Pinpoint the cell where the given text exists, returning its [x, y] midpoint coordinate. 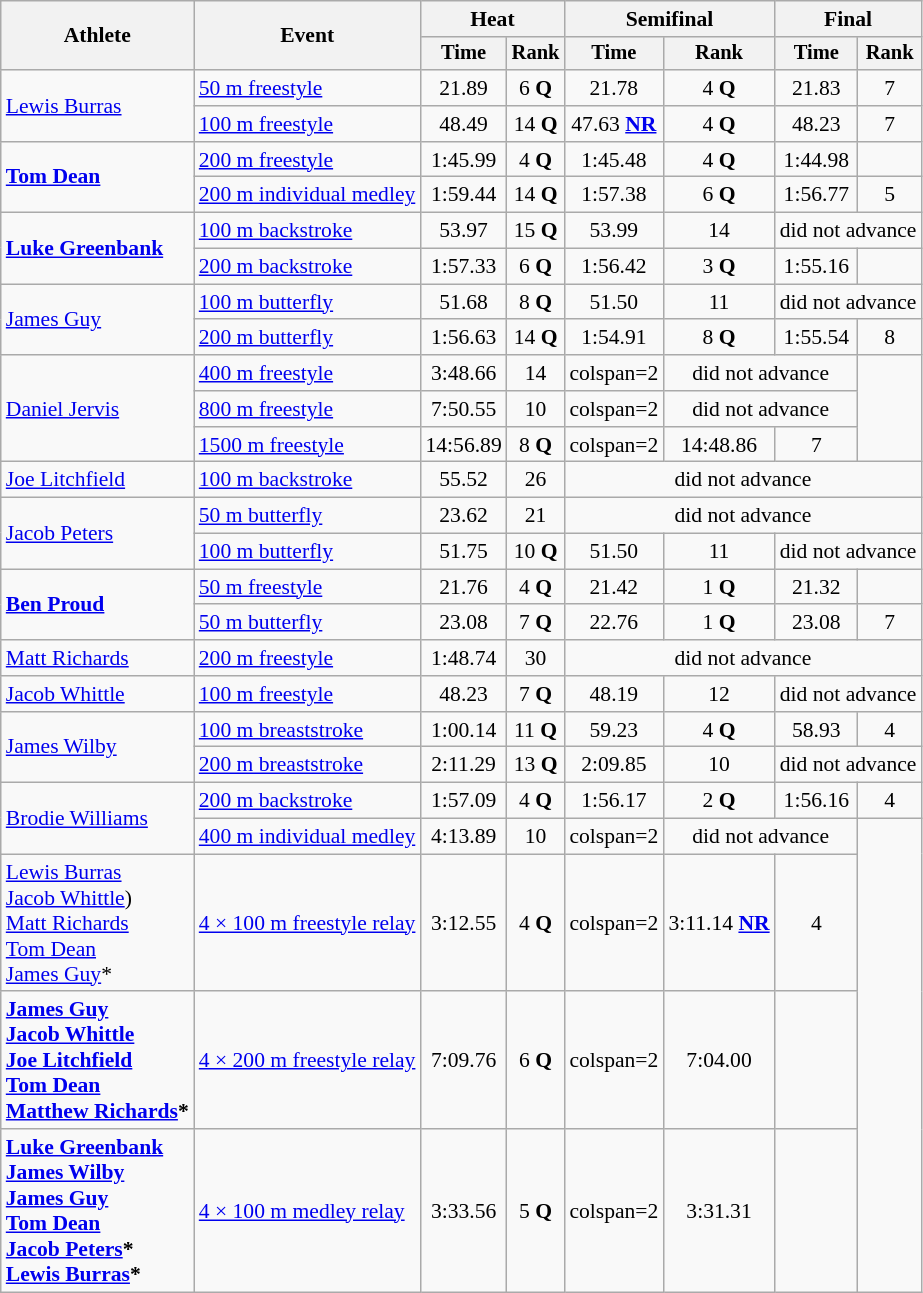
Brodie Williams [98, 818]
15 Q [536, 231]
1:00.14 [463, 730]
James GuyJacob WhittleJoe LitchfieldTom DeanMatthew Richards* [98, 1061]
3:48.66 [463, 373]
4 × 200 m freestyle relay [308, 1061]
26 [536, 480]
Semifinal [669, 19]
200 m breaststroke [308, 765]
Daniel Jervis [98, 408]
21.32 [816, 587]
1:44.98 [816, 160]
400 m freestyle [308, 373]
1:57.09 [463, 801]
3:12.55 [463, 923]
2:09.85 [614, 765]
Joe Litchfield [98, 480]
47.63 NR [614, 124]
Final [848, 19]
12 [718, 694]
Event [308, 36]
1:59.44 [463, 195]
3:11.14 NR [718, 923]
800 m freestyle [308, 409]
4:13.89 [463, 837]
3:33.56 [463, 1210]
1:54.91 [614, 338]
51.75 [463, 552]
200 m individual medley [308, 195]
Luke Greenbank [98, 248]
53.97 [463, 231]
48.19 [614, 694]
Jacob Whittle [98, 694]
7:50.55 [463, 409]
5 Q [536, 1210]
1:45.99 [463, 160]
James Wilby [98, 748]
Matt Richards [98, 658]
Jacob Peters [98, 534]
55.52 [463, 480]
1:45.48 [614, 160]
Lewis Burras Jacob Whittle)Matt RichardsTom Dean James Guy* [98, 923]
1:56.17 [614, 801]
Lewis Burras [98, 106]
21.89 [463, 88]
3:31.31 [718, 1210]
22.76 [614, 623]
Heat [492, 19]
1:56.16 [816, 801]
James Guy [98, 320]
1:56.77 [816, 195]
21.83 [816, 88]
10 Q [536, 552]
13 Q [536, 765]
7:04.00 [718, 1061]
Athlete [98, 36]
14:48.86 [718, 445]
400 m individual medley [308, 837]
11 Q [536, 730]
Luke GreenbankJames WilbyJames GuyTom DeanJacob Peters*Lewis Burras* [98, 1210]
1:57.38 [614, 195]
14:56.89 [463, 445]
21 [536, 516]
1:56.42 [614, 267]
100 m breaststroke [308, 730]
4 × 100 m freestyle relay [308, 923]
21.42 [614, 587]
58.93 [816, 730]
1:55.16 [816, 267]
Tom Dean [98, 178]
3 Q [718, 267]
7:09.76 [463, 1061]
51.68 [463, 302]
1:56.63 [463, 338]
23.62 [463, 516]
1:48.74 [463, 658]
2 Q [718, 801]
1:57.33 [463, 267]
21.78 [614, 88]
200 m butterfly [308, 338]
Ben Proud [98, 604]
2:11.29 [463, 765]
21.76 [463, 587]
5 [890, 195]
1:55.54 [816, 338]
30 [536, 658]
59.23 [614, 730]
53.99 [614, 231]
8 [890, 338]
1500 m freestyle [308, 445]
48.49 [463, 124]
4 × 100 m medley relay [308, 1210]
